Return the (X, Y) coordinate for the center point of the cell that contains the specified text.  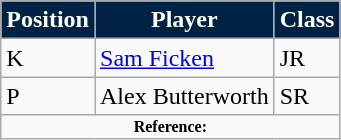
Alex Butterworth (184, 96)
Class (307, 20)
SR (307, 96)
Player (184, 20)
Position (48, 20)
JR (307, 58)
Sam Ficken (184, 58)
Reference: (170, 127)
K (48, 58)
P (48, 96)
